Search for the cell housing the specified text and yield its (X, Y) center coordinate. 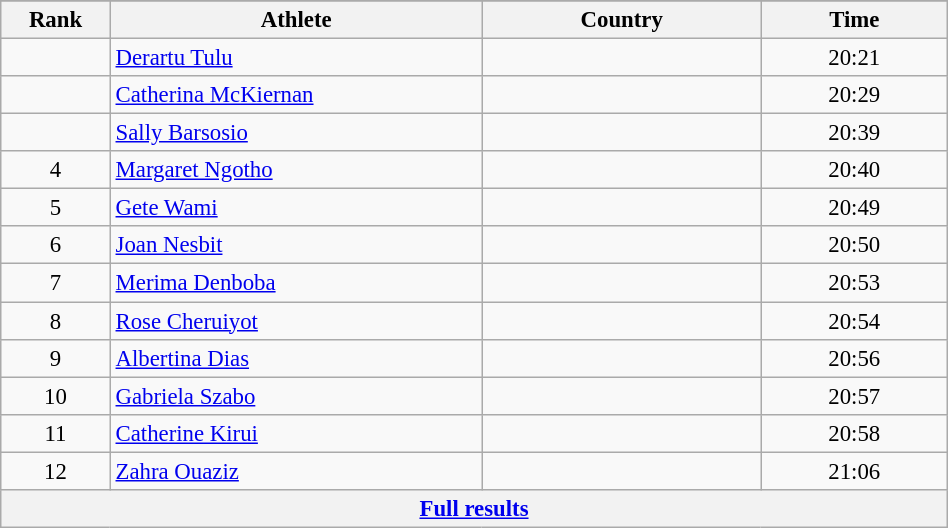
Zahra Ouaziz (296, 471)
Merima Denboba (296, 283)
20:29 (854, 95)
Joan Nesbit (296, 245)
20:40 (854, 170)
7 (56, 283)
Derartu Tulu (296, 58)
20:57 (854, 396)
20:54 (854, 321)
5 (56, 208)
Rank (56, 20)
9 (56, 358)
Catherina McKiernan (296, 95)
Full results (474, 509)
Time (854, 20)
Gete Wami (296, 208)
Rose Cheruiyot (296, 321)
11 (56, 433)
6 (56, 245)
20:50 (854, 245)
Sally Barsosio (296, 133)
Catherine Kirui (296, 433)
Margaret Ngotho (296, 170)
20:39 (854, 133)
8 (56, 321)
20:58 (854, 433)
4 (56, 170)
Albertina Dias (296, 358)
Country (622, 20)
20:49 (854, 208)
20:53 (854, 283)
20:21 (854, 58)
Gabriela Szabo (296, 396)
20:56 (854, 358)
Athlete (296, 20)
12 (56, 471)
10 (56, 396)
21:06 (854, 471)
